From the cell containing the given text, extract its center point as [x, y] coordinate. 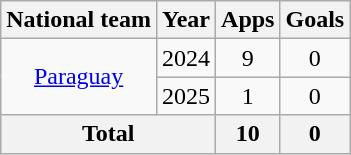
1 [248, 96]
Paraguay [79, 77]
Total [108, 134]
Goals [315, 20]
2025 [186, 96]
National team [79, 20]
9 [248, 58]
10 [248, 134]
Apps [248, 20]
2024 [186, 58]
Year [186, 20]
